Return (x, y) of the center of cell containing provided text 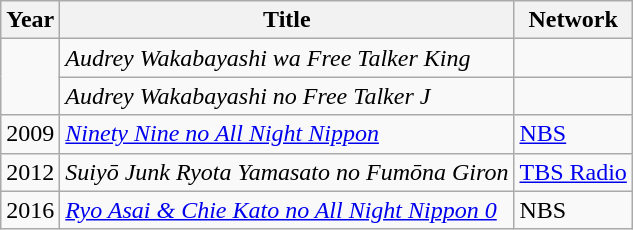
2012 (30, 172)
Title (287, 20)
2009 (30, 134)
Network (573, 20)
Audrey Wakabayashi no Free Talker J (287, 96)
Ninety Nine no All Night Nippon (287, 134)
Year (30, 20)
Audrey Wakabayashi wa Free Talker King (287, 58)
Ryo Asai & Chie Kato no All Night Nippon 0 (287, 210)
Suiyō Junk Ryota Yamasato no Fumōna Giron (287, 172)
TBS Radio (573, 172)
2016 (30, 210)
